Scan for the cell matching the given text and deliver its [x, y] coordinate at center. 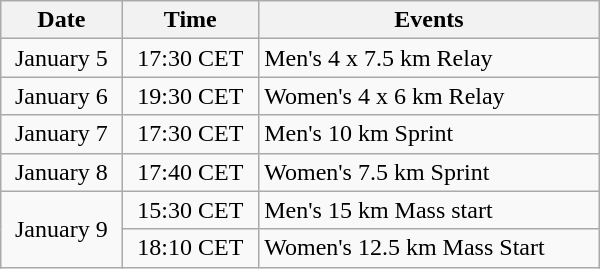
Events [430, 20]
Men's 15 km Mass start [430, 210]
January 7 [62, 134]
Women's 7.5 km Sprint [430, 172]
January 5 [62, 58]
Women's 12.5 km Mass Start [430, 248]
January 8 [62, 172]
15:30 CET [190, 210]
19:30 CET [190, 96]
Date [62, 20]
Time [190, 20]
Men's 4 x 7.5 km Relay [430, 58]
Women's 4 x 6 km Relay [430, 96]
17:40 CET [190, 172]
Men's 10 km Sprint [430, 134]
January 9 [62, 229]
18:10 CET [190, 248]
January 6 [62, 96]
